Identify which cell holds the provided text, then report its [x, y] central coordinate. 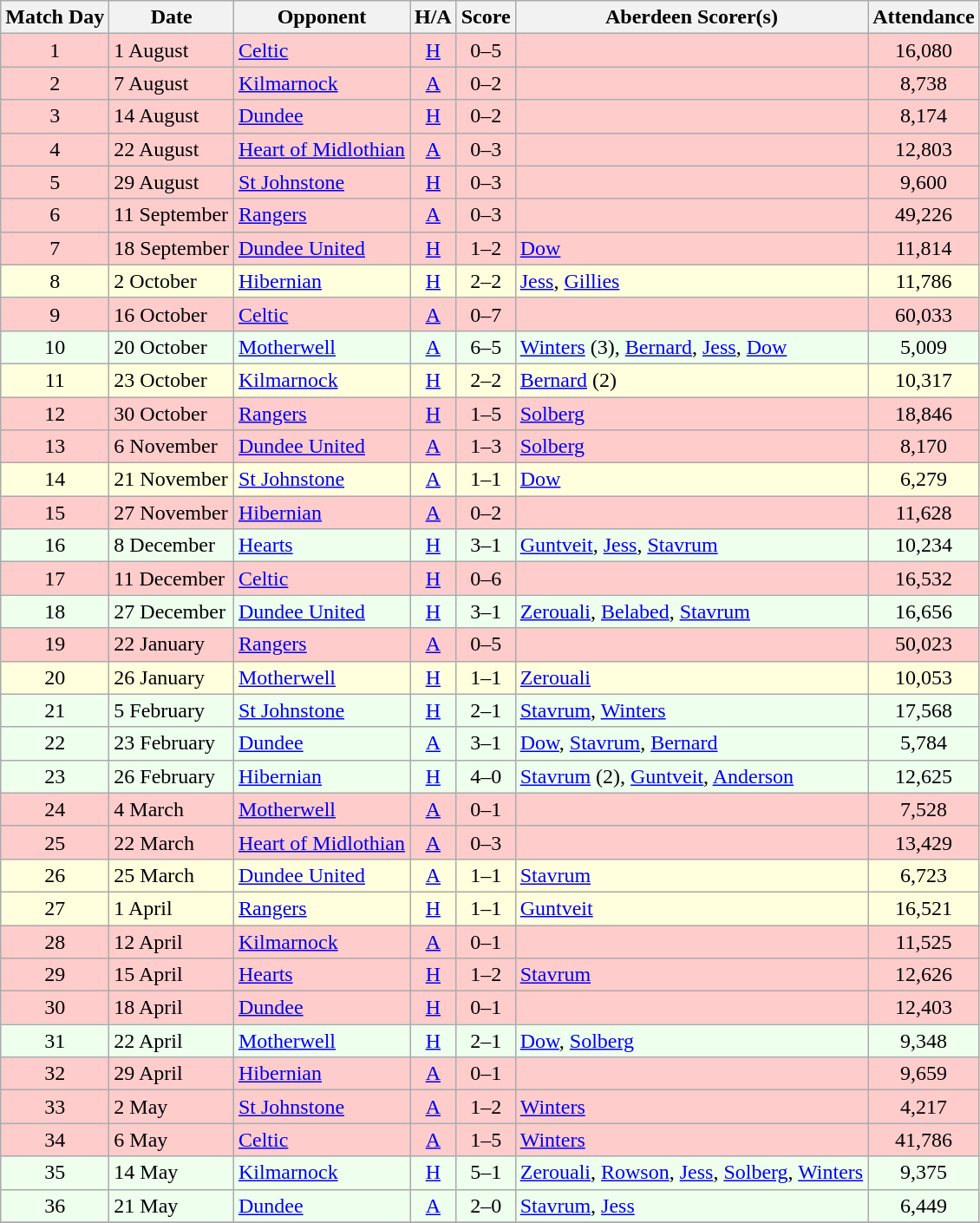
23 February [172, 743]
5,784 [924, 743]
11,786 [924, 281]
10,053 [924, 677]
2 May [172, 1107]
18,846 [924, 414]
11 [56, 380]
30 October [172, 414]
Dow, Stavrum, Bernard [692, 743]
5,009 [924, 347]
7 [56, 248]
0–7 [486, 314]
Zerouali, Rowson, Jess, Solberg, Winters [692, 1173]
29 August [172, 182]
25 [56, 842]
2 October [172, 281]
6,449 [924, 1206]
1 [56, 50]
12 April [172, 941]
20 [56, 677]
23 October [172, 380]
14 [56, 480]
22 January [172, 644]
29 April [172, 1074]
6 May [172, 1140]
23 [56, 776]
22 August [172, 149]
5–1 [486, 1173]
26 February [172, 776]
35 [56, 1173]
12,403 [924, 1008]
3 [56, 116]
10 [56, 347]
2 [56, 83]
27 [56, 908]
16 [56, 546]
16 October [172, 314]
6–5 [486, 347]
1 April [172, 908]
8 December [172, 546]
5 [56, 182]
9,375 [924, 1173]
21 May [172, 1206]
4–0 [486, 776]
Jess, Gillies [692, 281]
18 [56, 611]
4 [56, 149]
32 [56, 1074]
Winters (3), Bernard, Jess, Dow [692, 347]
6,723 [924, 875]
6,279 [924, 480]
26 January [172, 677]
5 February [172, 710]
9,348 [924, 1041]
2–0 [486, 1206]
16,080 [924, 50]
12,803 [924, 149]
1–3 [486, 447]
41,786 [924, 1140]
4 March [172, 809]
12,625 [924, 776]
Stavrum (2), Guntveit, Anderson [692, 776]
9 [56, 314]
27 December [172, 611]
8 [56, 281]
24 [56, 809]
Attendance [924, 17]
7 August [172, 83]
21 [56, 710]
Stavrum, Winters [692, 710]
8,738 [924, 83]
36 [56, 1206]
8,170 [924, 447]
Stavrum, Jess [692, 1206]
50,023 [924, 644]
9,600 [924, 182]
14 May [172, 1173]
18 September [172, 248]
Guntveit, Jess, Stavrum [692, 546]
Dow, Solberg [692, 1041]
0–6 [486, 579]
17,568 [924, 710]
6 [56, 215]
6 November [172, 447]
60,033 [924, 314]
16,656 [924, 611]
Bernard (2) [692, 380]
31 [56, 1041]
17 [56, 579]
Aberdeen Scorer(s) [692, 17]
11 September [172, 215]
15 April [172, 975]
10,317 [924, 380]
Opponent [321, 17]
Zerouali, Belabed, Stavrum [692, 611]
11,525 [924, 941]
28 [56, 941]
16,532 [924, 579]
26 [56, 875]
22 April [172, 1041]
21 November [172, 480]
Zerouali [692, 677]
13 [56, 447]
13,429 [924, 842]
8,174 [924, 116]
H/A [433, 17]
34 [56, 1140]
25 March [172, 875]
29 [56, 975]
33 [56, 1107]
15 [56, 513]
9,659 [924, 1074]
18 April [172, 1008]
Guntveit [692, 908]
22 March [172, 842]
22 [56, 743]
10,234 [924, 546]
11 December [172, 579]
Date [172, 17]
11,628 [924, 513]
11,814 [924, 248]
19 [56, 644]
27 November [172, 513]
30 [56, 1008]
4,217 [924, 1107]
49,226 [924, 215]
Score [486, 17]
20 October [172, 347]
12 [56, 414]
1 August [172, 50]
14 August [172, 116]
12,626 [924, 975]
7,528 [924, 809]
16,521 [924, 908]
Match Day [56, 17]
